Output the [X, Y] coordinate of the center of the cell containing the given text.  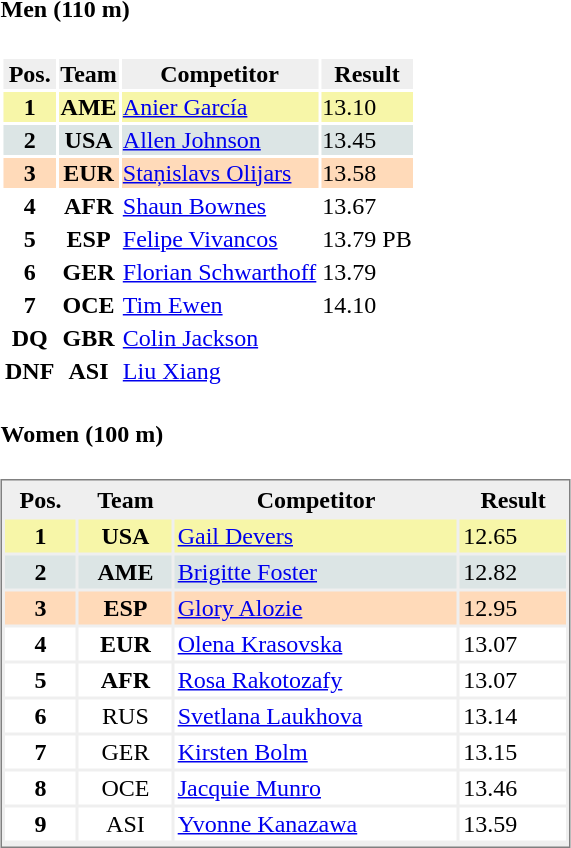
Gail Devers [316, 536]
Kirsten Bolm [316, 752]
Felipe Vivancos [220, 238]
Allen Johnson [220, 139]
13.79 [367, 271]
13.67 [367, 205]
8 [40, 788]
Yvonne Kanazawa [316, 824]
Rosa Rakotozafy [316, 680]
14.10 [367, 304]
13.45 [367, 139]
13.46 [513, 788]
Colin Jackson [220, 337]
Svetlana Laukhova [316, 716]
Glory Alozie [316, 608]
Shaun Bownes [220, 205]
DQ [30, 337]
Staņislavs Olijars [220, 172]
13.15 [513, 752]
Olena Krasovska [316, 644]
Liu Xiang [220, 370]
Anier García [220, 106]
12.82 [513, 572]
Tim Ewen [220, 304]
13.58 [367, 172]
13.59 [513, 824]
RUS [126, 716]
GBR [88, 337]
Jacquie Munro [316, 788]
13.14 [513, 716]
Florian Schwarthoff [220, 271]
13.79 PB [367, 238]
Brigitte Foster [316, 572]
12.65 [513, 536]
DNF [30, 370]
9 [40, 824]
13.10 [367, 106]
12.95 [513, 608]
